Determine the (x, y) coordinate at the center of the cell enclosing the given text.  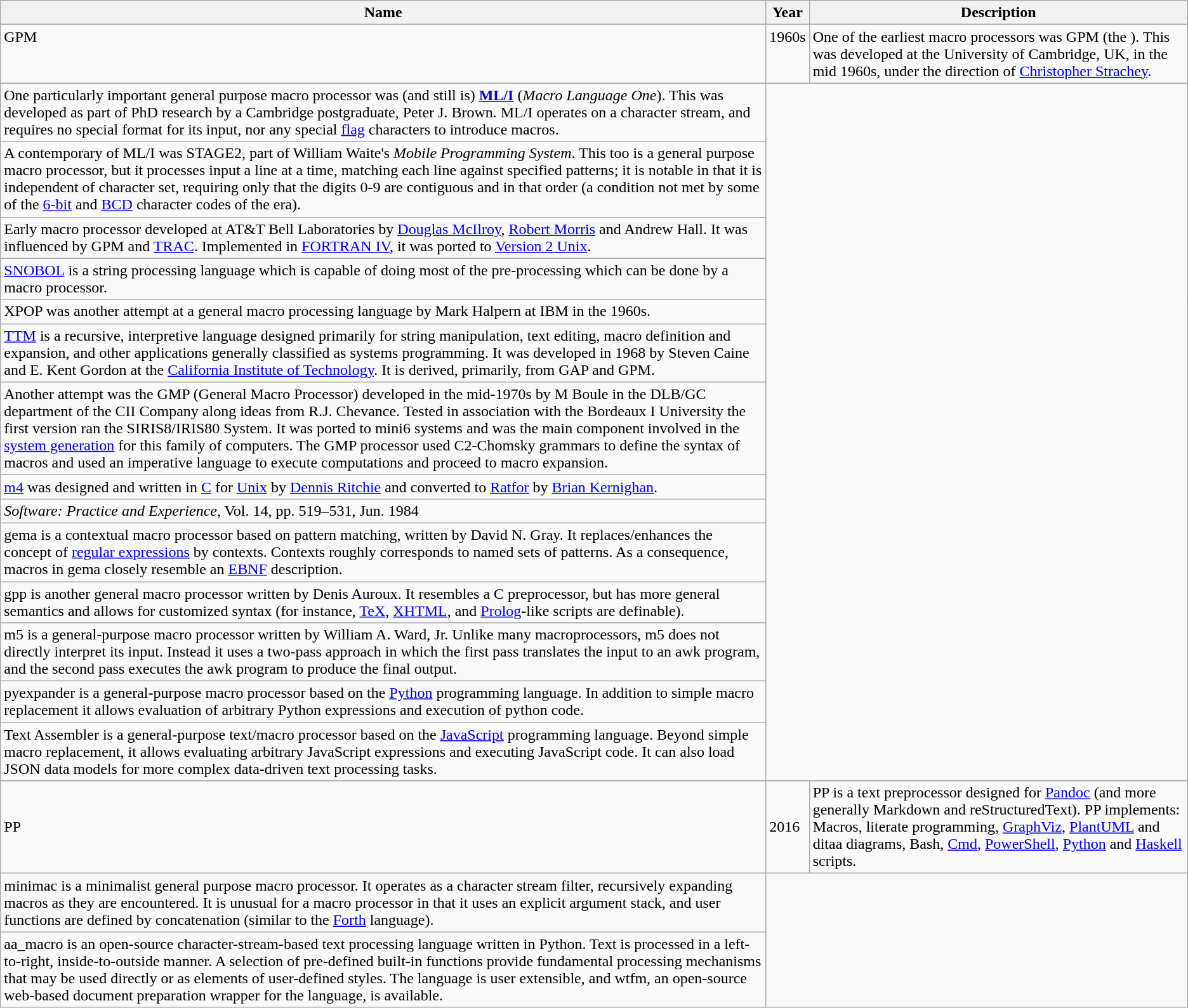
GPM (383, 54)
1960s (788, 54)
m4 was designed and written in C for Unix by Dennis Ritchie and converted to Ratfor by Brian Kernighan. (383, 487)
Description (998, 13)
XPOP was another attempt at a general macro processing language by Mark Halpern at IBM in the 1960s. (383, 311)
SNOBOL is a string processing language which is capable of doing most of the pre-processing which can be done by a macro processor. (383, 279)
Year (788, 13)
Software: Practice and Experience, Vol. 14, pp. 519–531, Jun. 1984 (383, 511)
2016 (788, 827)
PP (383, 827)
Name (383, 13)
